Locate the cell with the specified text and output its (X, Y) center coordinate. 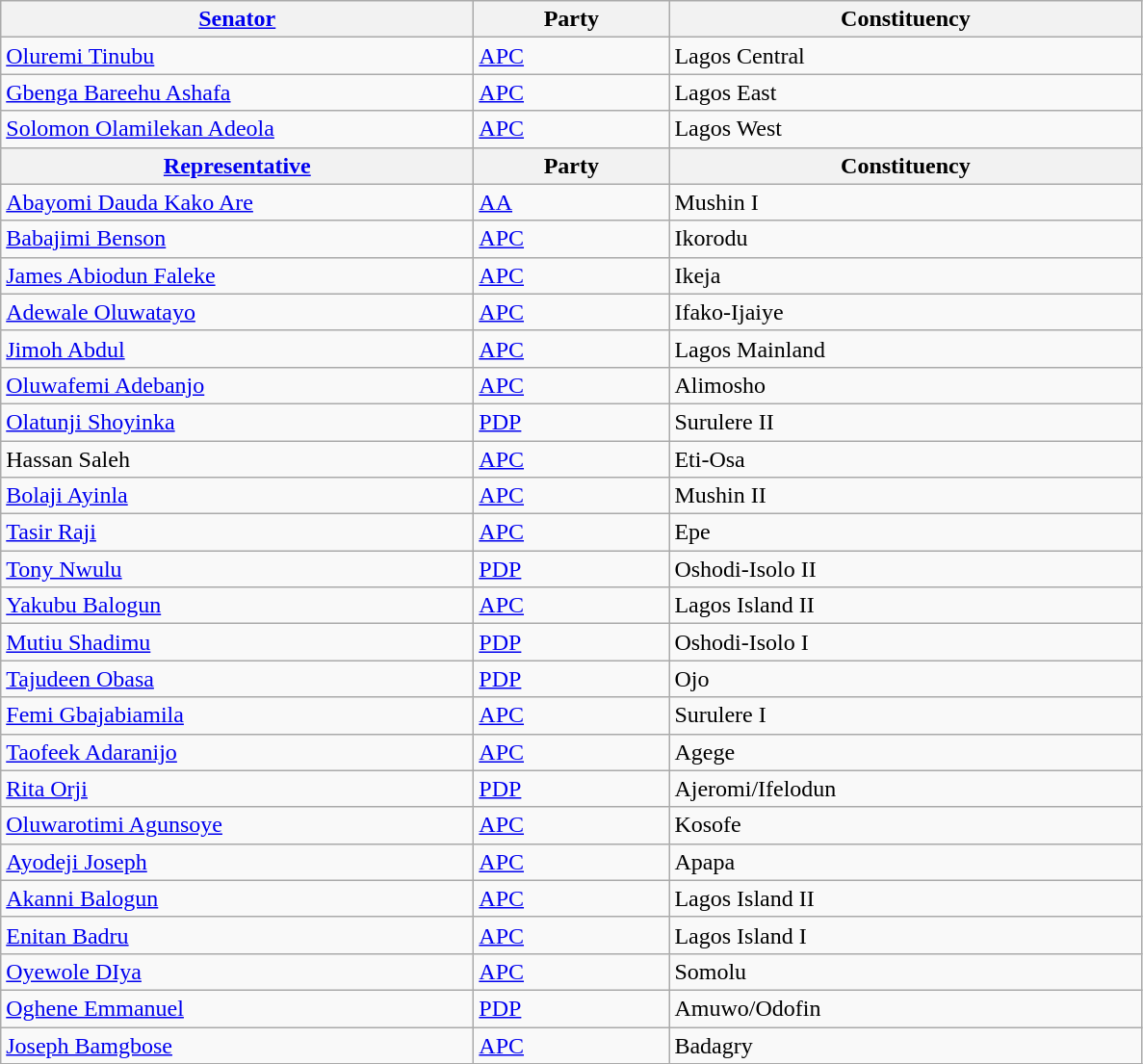
Adewale Oluwatayo (237, 312)
Surulere I (905, 715)
Yakubu Balogun (237, 606)
Olatunji Shoyinka (237, 422)
Representative (237, 166)
Mutiu Shadimu (237, 642)
Ikorodu (905, 239)
Oluwafemi Adebanjo (237, 385)
Gbenga Bareehu Ashafa (237, 92)
Abayomi Dauda Kako Are (237, 202)
Rita Orji (237, 789)
Apapa (905, 862)
Ayodeji Joseph (237, 862)
Jimoh Abdul (237, 349)
Amuwo/Odofin (905, 1008)
Badagry (905, 1045)
Akanni Balogun (237, 898)
Lagos Central (905, 56)
Mushin I (905, 202)
James Abiodun Faleke (237, 275)
Enitan Badru (237, 935)
Agege (905, 752)
Tony Nwulu (237, 569)
Ifako-Ijaiye (905, 312)
Surulere II (905, 422)
Oluremi Tinubu (237, 56)
Solomon Olamilekan Adeola (237, 129)
Femi Gbajabiamila (237, 715)
Joseph Bamgbose (237, 1045)
Ikeja (905, 275)
AA (572, 202)
Oghene Emmanuel (237, 1008)
Lagos Island I (905, 935)
Taofeek Adaranijo (237, 752)
Alimosho (905, 385)
Ojo (905, 679)
Oyewole DIya (237, 972)
Oshodi-Isolo II (905, 569)
Lagos Mainland (905, 349)
Epe (905, 532)
Tasir Raji (237, 532)
Bolaji Ayinla (237, 496)
Somolu (905, 972)
Senator (237, 19)
Lagos West (905, 129)
Ajeromi/Ifelodun (905, 789)
Oshodi-Isolo I (905, 642)
Hassan Saleh (237, 459)
Kosofe (905, 825)
Lagos East (905, 92)
Babajimi Benson (237, 239)
Eti-Osa (905, 459)
Tajudeen Obasa (237, 679)
Mushin II (905, 496)
Oluwarotimi Agunsoye (237, 825)
